Locate the cell with the specified text and output its [x, y] center coordinate. 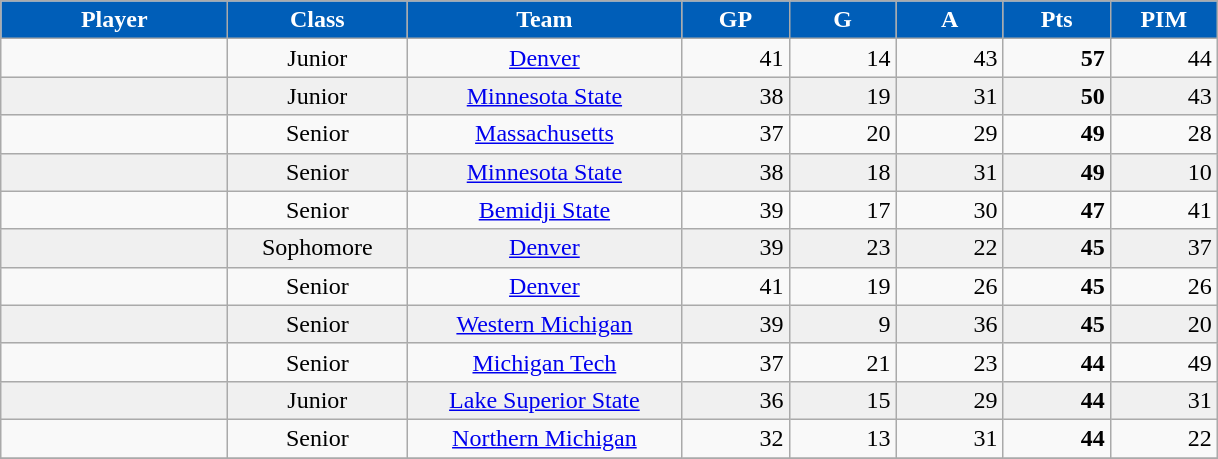
32 [736, 438]
21 [842, 362]
30 [950, 210]
10 [1164, 172]
Class [318, 20]
Team [544, 20]
Northern Michigan [544, 438]
50 [1056, 96]
PIM [1164, 20]
57 [1056, 58]
15 [842, 400]
Michigan Tech [544, 362]
28 [1164, 134]
14 [842, 58]
A [950, 20]
47 [1056, 210]
Sophomore [318, 248]
Player [114, 20]
Massachusetts [544, 134]
18 [842, 172]
13 [842, 438]
Bemidji State [544, 210]
9 [842, 324]
17 [842, 210]
Pts [1056, 20]
GP [736, 20]
G [842, 20]
Lake Superior State [544, 400]
Western Michigan [544, 324]
